For the text-containing cell, return its midpoint in [x, y] coordinate format. 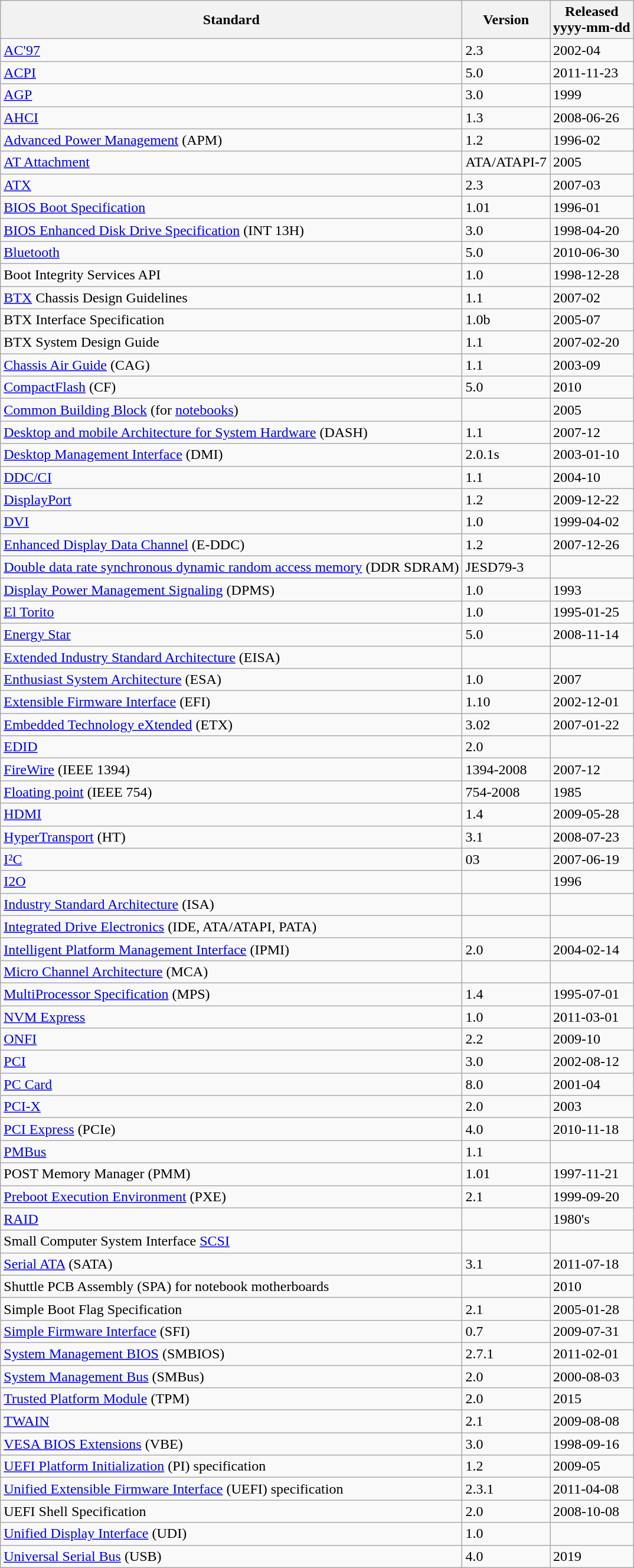
3.02 [506, 725]
Shuttle PCB Assembly (SPA) for notebook motherboards [231, 1286]
AHCI [231, 118]
2000-08-03 [592, 1377]
2005-01-28 [592, 1309]
2007-06-19 [592, 859]
Serial ATA (SATA) [231, 1264]
1996 [592, 882]
Intelligent Platform Management Interface (IPMI) [231, 949]
I²C [231, 859]
Embedded Technology eXtended (ETX) [231, 725]
2007-02-20 [592, 343]
2011-07-18 [592, 1264]
BIOS Boot Specification [231, 207]
1998-04-20 [592, 230]
1993 [592, 589]
Simple Boot Flag Specification [231, 1309]
03 [506, 859]
Extended Industry Standard Architecture (EISA) [231, 657]
Display Power Management Signaling (DPMS) [231, 589]
Advanced Power Management (APM) [231, 140]
NVM Express [231, 1016]
Small Computer System Interface SCSI [231, 1241]
HyperTransport (HT) [231, 837]
2003-01-10 [592, 455]
2011-03-01 [592, 1016]
Universal Serial Bus (USB) [231, 1556]
JESD79-3 [506, 567]
1995-07-01 [592, 994]
Extensible Firmware Interface (EFI) [231, 702]
1985 [592, 792]
2.3.1 [506, 1489]
AC'97 [231, 50]
2002-08-12 [592, 1062]
Common Building Block (for notebooks) [231, 410]
MultiProcessor Specification (MPS) [231, 994]
8.0 [506, 1084]
Floating point (IEEE 754) [231, 792]
FireWire (IEEE 1394) [231, 770]
1.10 [506, 702]
I2O [231, 882]
1996-01 [592, 207]
2002-04 [592, 50]
1995-01-25 [592, 612]
Preboot Execution Environment (PXE) [231, 1197]
2015 [592, 1399]
Energy Star [231, 634]
Desktop and mobile Architecture for System Hardware (DASH) [231, 432]
DVI [231, 522]
754-2008 [506, 792]
2009-12-22 [592, 500]
Trusted Platform Module (TPM) [231, 1399]
1997-11-21 [592, 1174]
Standard [231, 20]
Desktop Management Interface (DMI) [231, 455]
VESA BIOS Extensions (VBE) [231, 1444]
2002-12-01 [592, 702]
2010-06-30 [592, 252]
BTX System Design Guide [231, 343]
2007-12-26 [592, 545]
2007-01-22 [592, 725]
PCI Express (PCIe) [231, 1129]
PMBus [231, 1152]
2007 [592, 680]
System Management BIOS (SMBIOS) [231, 1354]
ACPI [231, 73]
BTX Interface Specification [231, 320]
Releasedyyyy-mm-dd [592, 20]
Double data rate synchronous dynamic random access memory (DDR SDRAM) [231, 567]
1998-12-28 [592, 275]
Chassis Air Guide (CAG) [231, 365]
2003 [592, 1107]
Simple Firmware Interface (SFI) [231, 1331]
AGP [231, 95]
1999-09-20 [592, 1197]
EDID [231, 747]
0.7 [506, 1331]
1996-02 [592, 140]
2009-08-08 [592, 1422]
1.0b [506, 320]
POST Memory Manager (PMM) [231, 1174]
DDC/CI [231, 477]
TWAIN [231, 1422]
2010-11-18 [592, 1129]
ATA/ATAPI-7 [506, 162]
2.0.1s [506, 455]
El Torito [231, 612]
RAID [231, 1219]
2003-09 [592, 365]
2011-04-08 [592, 1489]
1999 [592, 95]
Unified Display Interface (UDI) [231, 1534]
Industry Standard Architecture (ISA) [231, 904]
2.7.1 [506, 1354]
2011-02-01 [592, 1354]
PC Card [231, 1084]
CompactFlash (CF) [231, 387]
DisplayPort [231, 500]
2007-02 [592, 297]
2005-07 [592, 320]
2009-07-31 [592, 1331]
2008-06-26 [592, 118]
ATX [231, 185]
2009-05 [592, 1466]
AT Attachment [231, 162]
HDMI [231, 814]
2011-11-23 [592, 73]
2.2 [506, 1039]
Micro Channel Architecture (MCA) [231, 972]
Version [506, 20]
Unified Extensible Firmware Interface (UEFI) specification [231, 1489]
ONFI [231, 1039]
PCI-X [231, 1107]
2019 [592, 1556]
BIOS Enhanced Disk Drive Specification (INT 13H) [231, 230]
1998-09-16 [592, 1444]
PCI [231, 1062]
2008-07-23 [592, 837]
2004-10 [592, 477]
2008-10-08 [592, 1511]
Bluetooth [231, 252]
1980's [592, 1219]
2004-02-14 [592, 949]
Enthusiast System Architecture (ESA) [231, 680]
UEFI Shell Specification [231, 1511]
2008-11-14 [592, 634]
1999-04-02 [592, 522]
2009-05-28 [592, 814]
Boot Integrity Services API [231, 275]
UEFI Platform Initialization (PI) specification [231, 1466]
1394-2008 [506, 770]
1.3 [506, 118]
Enhanced Display Data Channel (E-DDC) [231, 545]
System Management Bus (SMBus) [231, 1377]
2007-03 [592, 185]
2009-10 [592, 1039]
2001-04 [592, 1084]
Integrated Drive Electronics (IDE, ATA/ATAPI, PATA) [231, 927]
BTX Chassis Design Guidelines [231, 297]
